Locate the cell with the specified text and output its (X, Y) center coordinate. 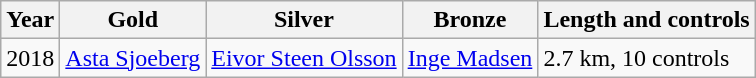
Year (30, 20)
Asta Sjoeberg (133, 58)
Gold (133, 20)
Silver (304, 20)
Eivor Steen Olsson (304, 58)
2018 (30, 58)
Length and controls (646, 20)
Inge Madsen (470, 58)
Bronze (470, 20)
2.7 km, 10 controls (646, 58)
